Extract the [x, y] coordinate from the center of the cell holding the provided text.  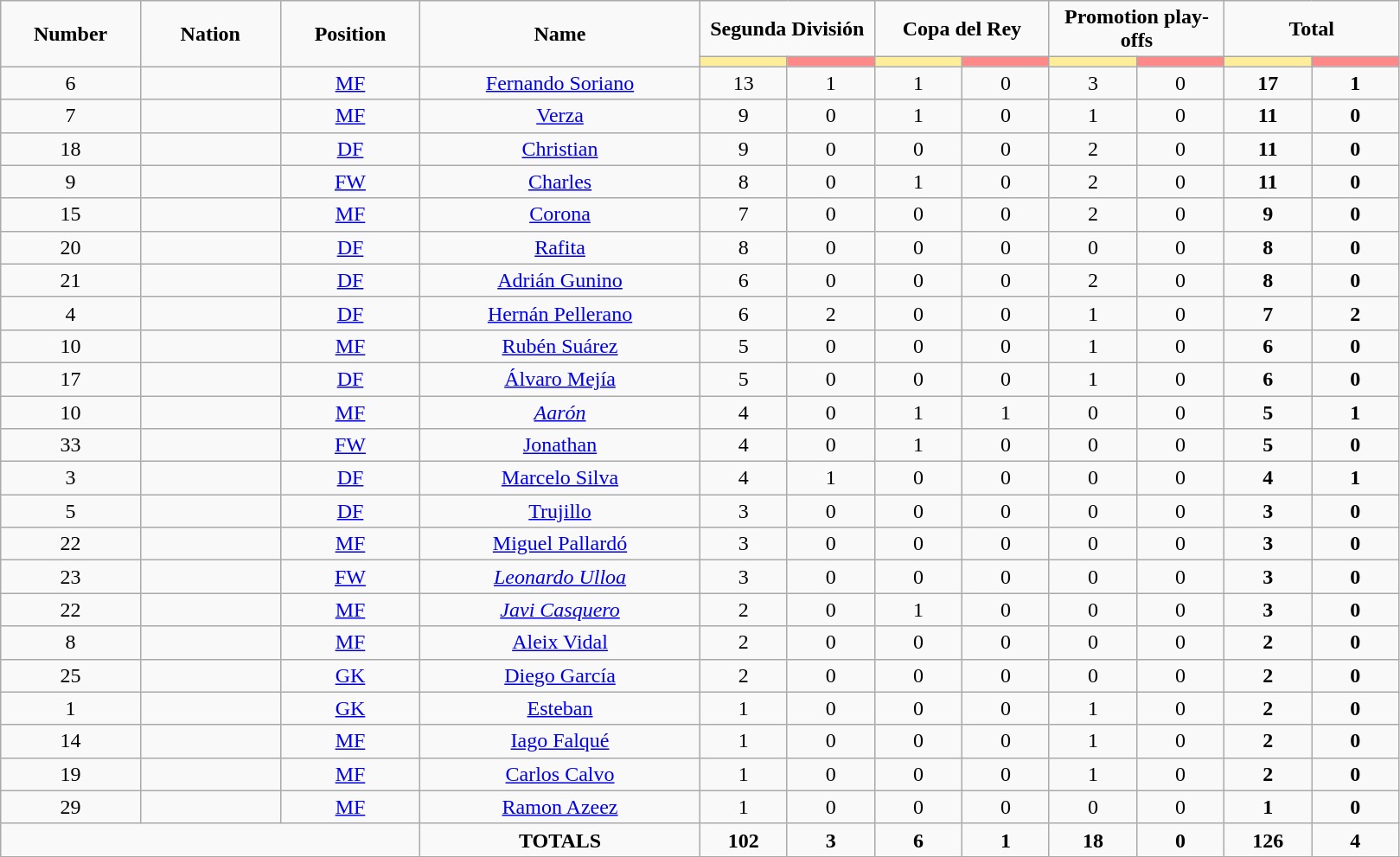
23 [71, 577]
Copa del Rey [962, 29]
Javi Casquero [560, 610]
102 [744, 840]
TOTALS [560, 840]
Trujillo [560, 511]
Carlos Calvo [560, 774]
Iago Falqué [560, 741]
Rubén Suárez [560, 346]
Álvaro Mejía [560, 379]
13 [744, 83]
21 [71, 280]
Nation [210, 34]
Verza [560, 116]
Aleix Vidal [560, 643]
Corona [560, 214]
126 [1268, 840]
Number [71, 34]
29 [71, 807]
33 [71, 445]
15 [71, 214]
Jonathan [560, 445]
Fernando Soriano [560, 83]
Total [1312, 29]
Hernán Pellerano [560, 313]
Leonardo Ulloa [560, 577]
14 [71, 741]
Christian [560, 149]
Promotion play-offs [1136, 29]
Name [560, 34]
Aarón [560, 413]
Adrián Gunino [560, 280]
Miguel Pallardó [560, 544]
Marcelo Silva [560, 478]
Rafita [560, 247]
Diego García [560, 675]
Segunda División [787, 29]
25 [71, 675]
Position [350, 34]
Charles [560, 182]
Esteban [560, 708]
Ramon Azeez [560, 807]
19 [71, 774]
20 [71, 247]
